Provide the [x, y] coordinate of the cell's center where the given text is located.  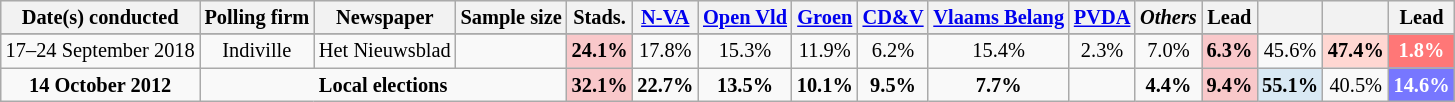
17.8% [665, 51]
11.9% [825, 51]
45.6% [1290, 51]
Indiville [257, 51]
4.4% [1168, 85]
13.5% [745, 85]
Het Nieuwsblad [385, 51]
15.3% [745, 51]
Local elections [384, 85]
22.7% [665, 85]
10.1% [825, 85]
Groen [825, 17]
Sample size [512, 17]
15.4% [998, 51]
32.1% [600, 85]
14 October 2012 [100, 85]
N-VA [665, 17]
Date(s) conducted [100, 17]
40.5% [1356, 85]
CD&V [894, 17]
17–24 September 2018 [100, 51]
6.2% [894, 51]
55.1% [1290, 85]
Open Vld [745, 17]
1.8% [1422, 51]
14.6% [1422, 85]
7.0% [1168, 51]
PVDA [1102, 17]
Stads. [600, 17]
24.1% [600, 51]
Polling firm [257, 17]
9.5% [894, 85]
2.3% [1102, 51]
7.7% [998, 85]
9.4% [1230, 85]
6.3% [1230, 51]
Newspaper [385, 17]
Others [1168, 17]
Vlaams Belang [998, 17]
47.4% [1356, 51]
